Find where the given text appears and provide that cell's center as (X, Y) coordinate. 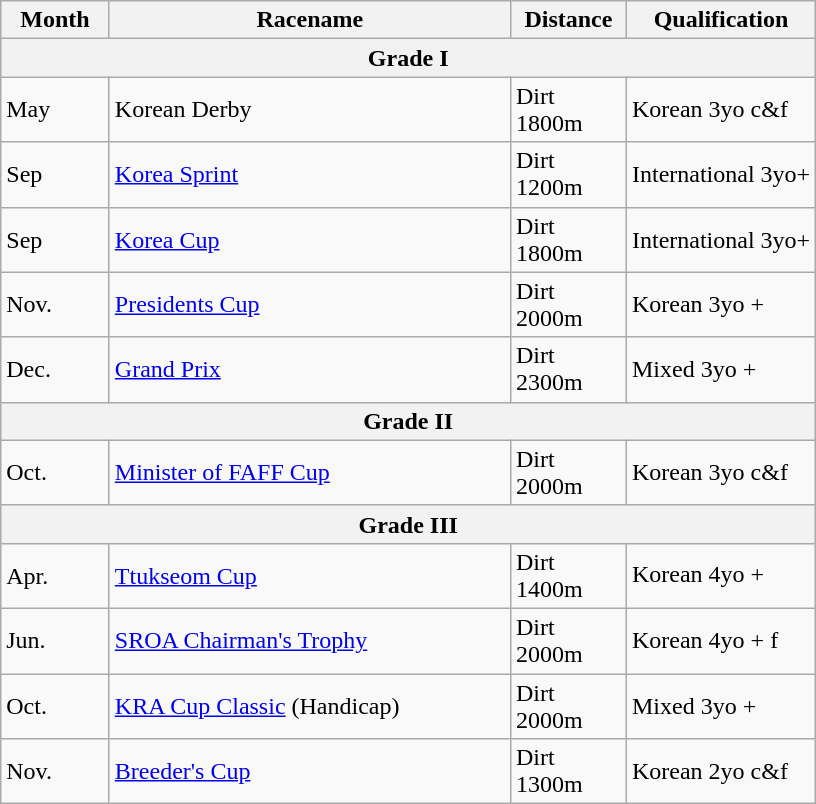
Grand Prix (310, 370)
Korea Cup (310, 240)
Korea Sprint (310, 174)
May (56, 110)
Grade I (408, 58)
Minister of FAFF Cup (310, 472)
Dirt 1400m (568, 576)
Presidents Cup (310, 304)
Korean 4yo + f (720, 640)
Dec. (56, 370)
Dirt 1300m (568, 772)
Korean Derby (310, 110)
Distance (568, 20)
Breeder's Cup (310, 772)
Jun. (56, 640)
Korean 2yo c&f (720, 772)
Qualification (720, 20)
Korean 3yo + (720, 304)
Grade III (408, 524)
KRA Cup Classic (Handicap) (310, 706)
Dirt 2300m (568, 370)
Month (56, 20)
SROA Chairman's Trophy (310, 640)
Apr. (56, 576)
Dirt 1200m (568, 174)
Grade II (408, 421)
Ttukseom Cup (310, 576)
Korean 4yo + (720, 576)
Racename (310, 20)
